Determine the [X, Y] coordinate at the center of the cell enclosing the given text.  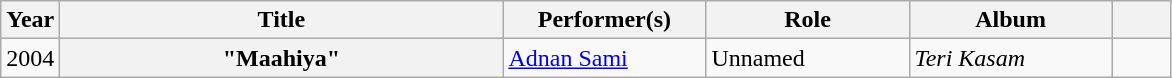
Title [282, 20]
Teri Kasam [1010, 58]
Album [1010, 20]
2004 [30, 58]
Unnamed [808, 58]
Performer(s) [604, 20]
Role [808, 20]
"Maahiya" [282, 58]
Year [30, 20]
Adnan Sami [604, 58]
